For the text-containing cell, return its midpoint in [x, y] coordinate format. 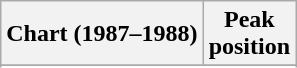
Peakposition [249, 34]
Chart (1987–1988) [102, 34]
